Capture the cell that displays the provided text and extract its (X, Y) central coordinate. 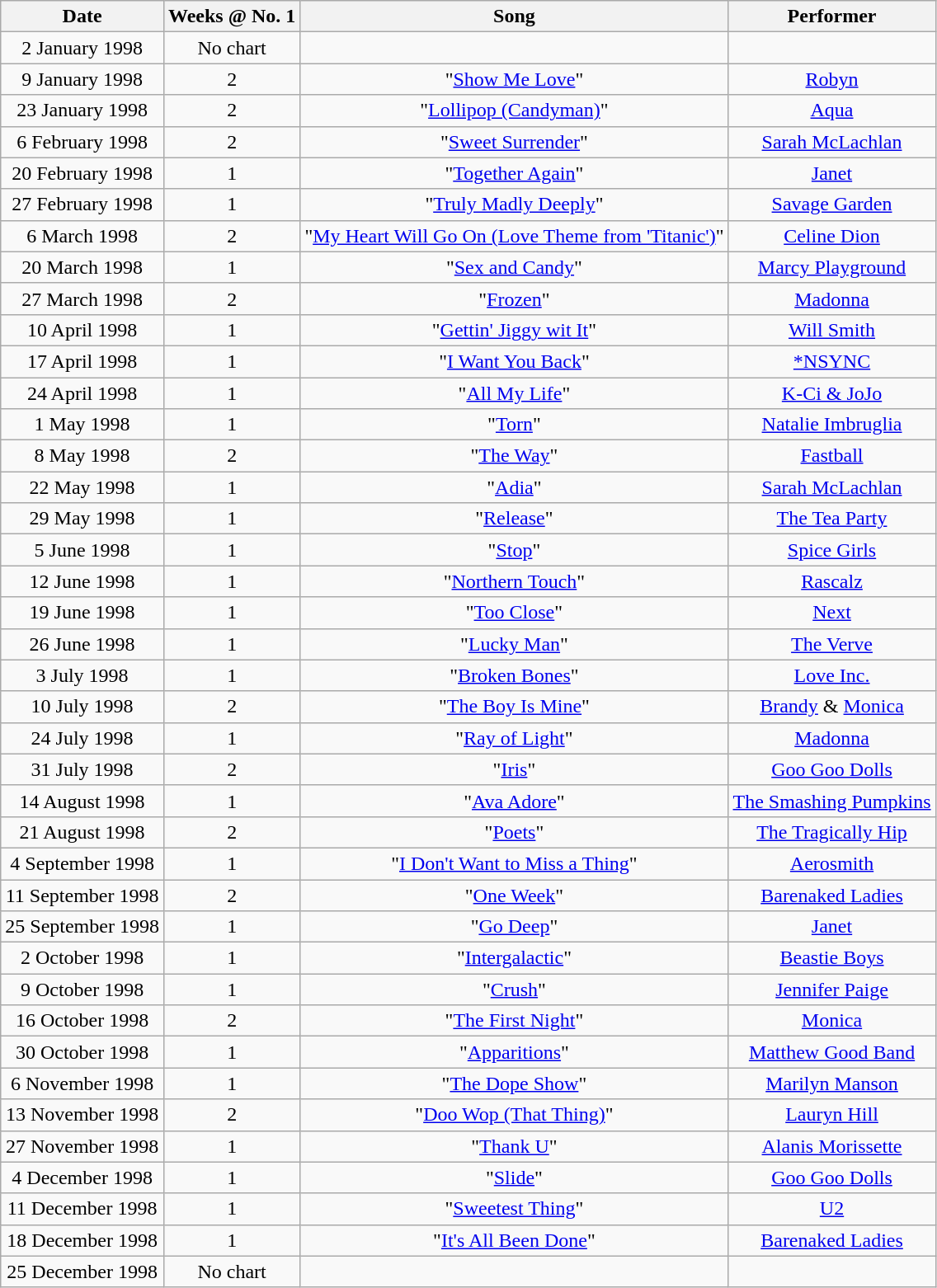
20 February 1998 (82, 173)
Savage Garden (831, 204)
"Sweet Surrender" (515, 142)
24 April 1998 (82, 393)
11 December 1998 (82, 1209)
13 November 1998 (82, 1115)
The Smashing Pumpkins (831, 801)
Natalie Imbruglia (831, 425)
3 July 1998 (82, 675)
"Ray of Light" (515, 738)
Marcy Playground (831, 267)
"Thank U" (515, 1146)
14 August 1998 (82, 801)
Performer (831, 16)
Marilyn Manson (831, 1084)
"Go Deep" (515, 927)
"Gettin' Jiggy wit It" (515, 330)
Will Smith (831, 330)
20 March 1998 (82, 267)
"Intergalactic" (515, 958)
1 May 1998 (82, 425)
2 October 1998 (82, 958)
18 December 1998 (82, 1240)
Weeks @ No. 1 (231, 16)
Celine Dion (831, 236)
21 August 1998 (82, 832)
Monica (831, 1021)
Beastie Boys (831, 958)
Spice Girls (831, 550)
6 March 1998 (82, 236)
31 July 1998 (82, 769)
"Adia" (515, 487)
"Lollipop (Candyman)" (515, 110)
"Slide" (515, 1178)
5 June 1998 (82, 550)
"The First Night" (515, 1021)
12 June 1998 (82, 581)
27 March 1998 (82, 298)
26 June 1998 (82, 644)
Date (82, 16)
29 May 1998 (82, 519)
Aqua (831, 110)
"Broken Bones" (515, 675)
Alanis Morissette (831, 1146)
"Lucky Man" (515, 644)
4 December 1998 (82, 1178)
"Iris" (515, 769)
"Poets" (515, 832)
30 October 1998 (82, 1052)
Brandy & Monica (831, 707)
"Torn" (515, 425)
24 July 1998 (82, 738)
"Ava Adore" (515, 801)
"All My Life" (515, 393)
19 June 1998 (82, 613)
22 May 1998 (82, 487)
"Frozen" (515, 298)
Aerosmith (831, 863)
"I Want You Back" (515, 361)
6 November 1998 (82, 1084)
Robyn (831, 79)
"Apparitions" (515, 1052)
16 October 1998 (82, 1021)
"Sex and Candy" (515, 267)
"My Heart Will Go On (Love Theme from 'Titanic')" (515, 236)
K-Ci & JoJo (831, 393)
"Too Close" (515, 613)
"Together Again" (515, 173)
27 November 1998 (82, 1146)
Next (831, 613)
"Release" (515, 519)
Lauryn Hill (831, 1115)
"Stop" (515, 550)
U2 (831, 1209)
Jennifer Paige (831, 990)
Rascalz (831, 581)
4 September 1998 (82, 863)
10 April 1998 (82, 330)
Song (515, 16)
The Tea Party (831, 519)
*NSYNC (831, 361)
6 February 1998 (82, 142)
The Verve (831, 644)
25 September 1998 (82, 927)
"One Week" (515, 895)
17 April 1998 (82, 361)
11 September 1998 (82, 895)
"Sweetest Thing" (515, 1209)
9 January 1998 (82, 79)
"The Dope Show" (515, 1084)
"Show Me Love" (515, 79)
10 July 1998 (82, 707)
"Doo Wop (That Thing)" (515, 1115)
2 January 1998 (82, 48)
"I Don't Want to Miss a Thing" (515, 863)
"It's All Been Done" (515, 1240)
25 December 1998 (82, 1272)
"Truly Madly Deeply" (515, 204)
9 October 1998 (82, 990)
Fastball (831, 456)
The Tragically Hip (831, 832)
"Crush" (515, 990)
"The Way" (515, 456)
27 February 1998 (82, 204)
8 May 1998 (82, 456)
Love Inc. (831, 675)
"The Boy Is Mine" (515, 707)
"Northern Touch" (515, 581)
Matthew Good Band (831, 1052)
23 January 1998 (82, 110)
